Detect which cell encompasses the target text, then output its (x, y) center coordinate. 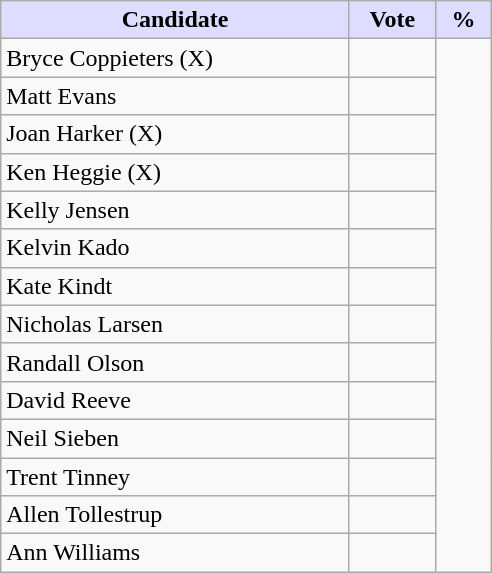
Ann Williams (176, 553)
Neil Sieben (176, 438)
Nicholas Larsen (176, 324)
Randall Olson (176, 362)
Kelly Jensen (176, 210)
David Reeve (176, 400)
Ken Heggie (X) (176, 172)
% (463, 20)
Vote (392, 20)
Kate Kindt (176, 286)
Kelvin Kado (176, 248)
Joan Harker (X) (176, 134)
Trent Tinney (176, 477)
Matt Evans (176, 96)
Allen Tollestrup (176, 515)
Candidate (176, 20)
Bryce Coppieters (X) (176, 58)
